For the text-containing cell, return its midpoint in [x, y] coordinate format. 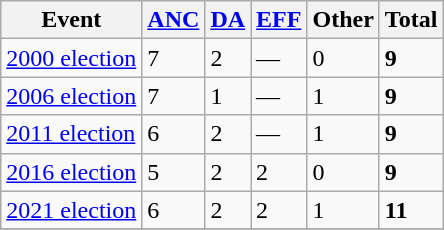
Other [343, 20]
EFF [279, 20]
2016 election [72, 172]
2000 election [72, 58]
ANC [174, 20]
Event [72, 20]
2006 election [72, 96]
11 [411, 210]
5 [174, 172]
Total [411, 20]
2011 election [72, 134]
DA [228, 20]
2021 election [72, 210]
